From the cell containing the given text, extract its center point as [X, Y] coordinate. 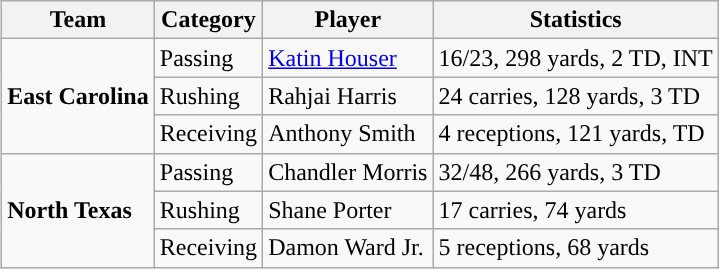
16/23, 298 yards, 2 TD, INT [576, 58]
24 carries, 128 yards, 3 TD [576, 96]
32/48, 266 yards, 3 TD [576, 172]
East Carolina [78, 96]
Katin Houser [348, 58]
5 receptions, 68 yards [576, 248]
Statistics [576, 20]
17 carries, 74 yards [576, 210]
Shane Porter [348, 210]
4 receptions, 121 yards, TD [576, 134]
North Texas [78, 210]
Anthony Smith [348, 134]
Damon Ward Jr. [348, 248]
Category [208, 20]
Team [78, 20]
Chandler Morris [348, 172]
Player [348, 20]
Rahjai Harris [348, 96]
